Find where the given text appears and provide that cell's center as (X, Y) coordinate. 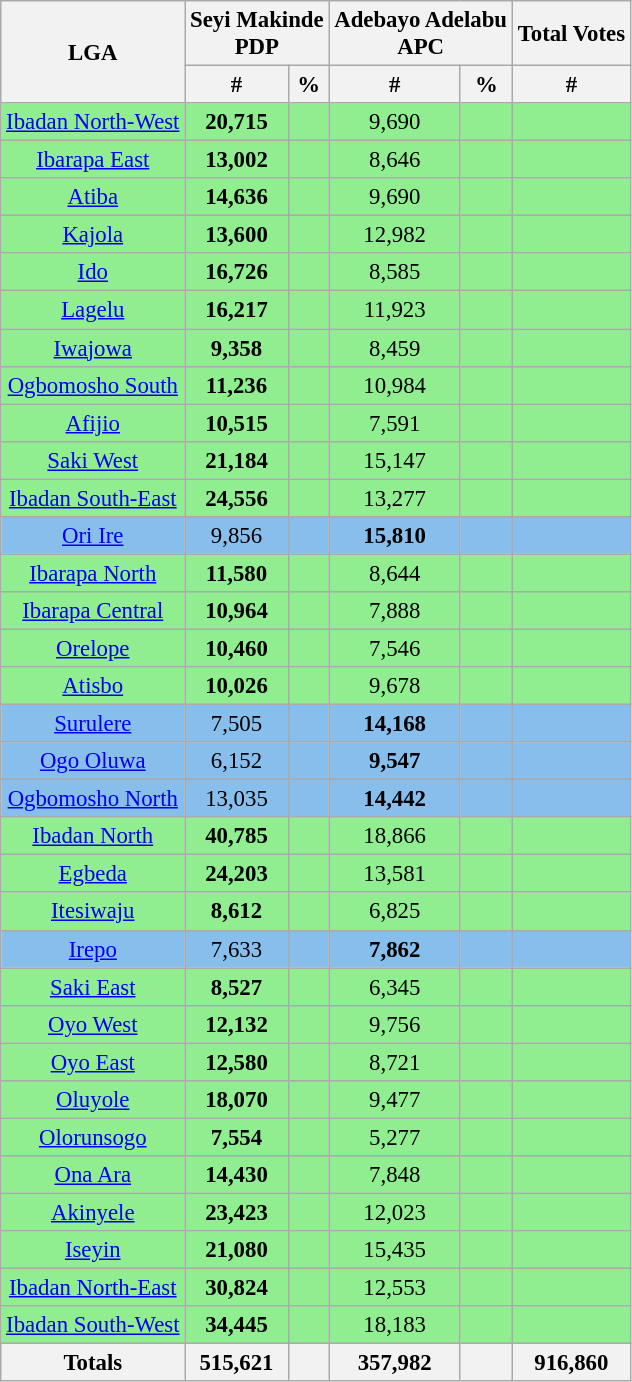
9,756 (395, 1024)
11,923 (395, 310)
Ibadan South-West (93, 1325)
8,721 (395, 1062)
10,964 (236, 611)
23,423 (236, 1212)
12,023 (395, 1212)
14,636 (236, 197)
7,505 (236, 724)
15,810 (395, 536)
18,183 (395, 1325)
Olorunsogo (93, 1137)
Saki West (93, 460)
12,982 (395, 235)
Akinyele (93, 1212)
Ogbomosho South (93, 385)
Iwajowa (93, 348)
12,553 (395, 1288)
20,715 (236, 122)
Itesiwaju (93, 912)
LGA (93, 52)
24,203 (236, 874)
Totals (93, 1363)
34,445 (236, 1325)
8,612 (236, 912)
Ibadan South-East (93, 498)
9,856 (236, 536)
8,459 (395, 348)
Ibarapa East (93, 160)
13,600 (236, 235)
18,070 (236, 1100)
11,580 (236, 573)
7,591 (395, 423)
Ido (93, 273)
21,080 (236, 1250)
8,585 (395, 273)
Oyo West (93, 1024)
5,277 (395, 1137)
Ibadan North-East (93, 1288)
7,546 (395, 648)
6,825 (395, 912)
13,035 (236, 799)
Iseyin (93, 1250)
40,785 (236, 836)
10,515 (236, 423)
6,345 (395, 987)
Seyi MakindePDP (257, 34)
21,184 (236, 460)
7,848 (395, 1175)
Ibarapa Central (93, 611)
Ori Ire (93, 536)
14,442 (395, 799)
916,860 (571, 1363)
Atiba (93, 197)
Irepo (93, 949)
9,358 (236, 348)
Oluyole (93, 1100)
9,547 (395, 761)
Lagelu (93, 310)
10,026 (236, 686)
515,621 (236, 1363)
12,580 (236, 1062)
Ogo Oluwa (93, 761)
15,147 (395, 460)
Ogbomosho North (93, 799)
11,236 (236, 385)
15,435 (395, 1250)
10,460 (236, 648)
Ibarapa North (93, 573)
14,168 (395, 724)
16,217 (236, 310)
Egbeda (93, 874)
14,430 (236, 1175)
8,644 (395, 573)
Total Votes (571, 34)
Oyo East (93, 1062)
Adebayo AdelabuAPC (420, 34)
8,646 (395, 160)
6,152 (236, 761)
Afijio (93, 423)
30,824 (236, 1288)
Ibadan North (93, 836)
Orelope (93, 648)
Ibadan North-West (93, 122)
13,277 (395, 498)
Saki East (93, 987)
9,678 (395, 686)
7,633 (236, 949)
13,002 (236, 160)
Atisbo (93, 686)
12,132 (236, 1024)
10,984 (395, 385)
7,888 (395, 611)
24,556 (236, 498)
7,554 (236, 1137)
9,477 (395, 1100)
13,581 (395, 874)
18,866 (395, 836)
16,726 (236, 273)
7,862 (395, 949)
Ona Ara (93, 1175)
Kajola (93, 235)
357,982 (395, 1363)
8,527 (236, 987)
Surulere (93, 724)
